Determine the (x, y) coordinate at the center of the cell enclosing the given text.  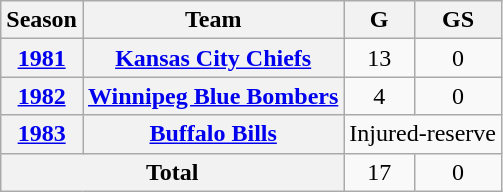
1982 (42, 96)
Winnipeg Blue Bombers (212, 96)
17 (380, 172)
Season (42, 20)
1981 (42, 58)
G (380, 20)
Total (172, 172)
4 (380, 96)
13 (380, 58)
Kansas City Chiefs (212, 58)
Buffalo Bills (212, 134)
Injured-reserve (423, 134)
Team (212, 20)
1983 (42, 134)
GS (458, 20)
